Return the [x, y] coordinate for the center point of the cell that contains the specified text.  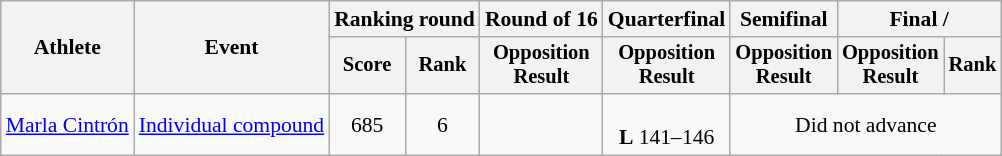
Athlete [68, 48]
Final / [919, 19]
6 [442, 124]
Round of 16 [542, 19]
Quarterfinal [667, 19]
Did not advance [866, 124]
Semifinal [784, 19]
Individual compound [232, 124]
Ranking round [404, 19]
Score [367, 66]
L 141–146 [667, 124]
Marla Cintrón [68, 124]
685 [367, 124]
Event [232, 48]
